Extract the (X, Y) coordinate from the center of the cell holding the provided text.  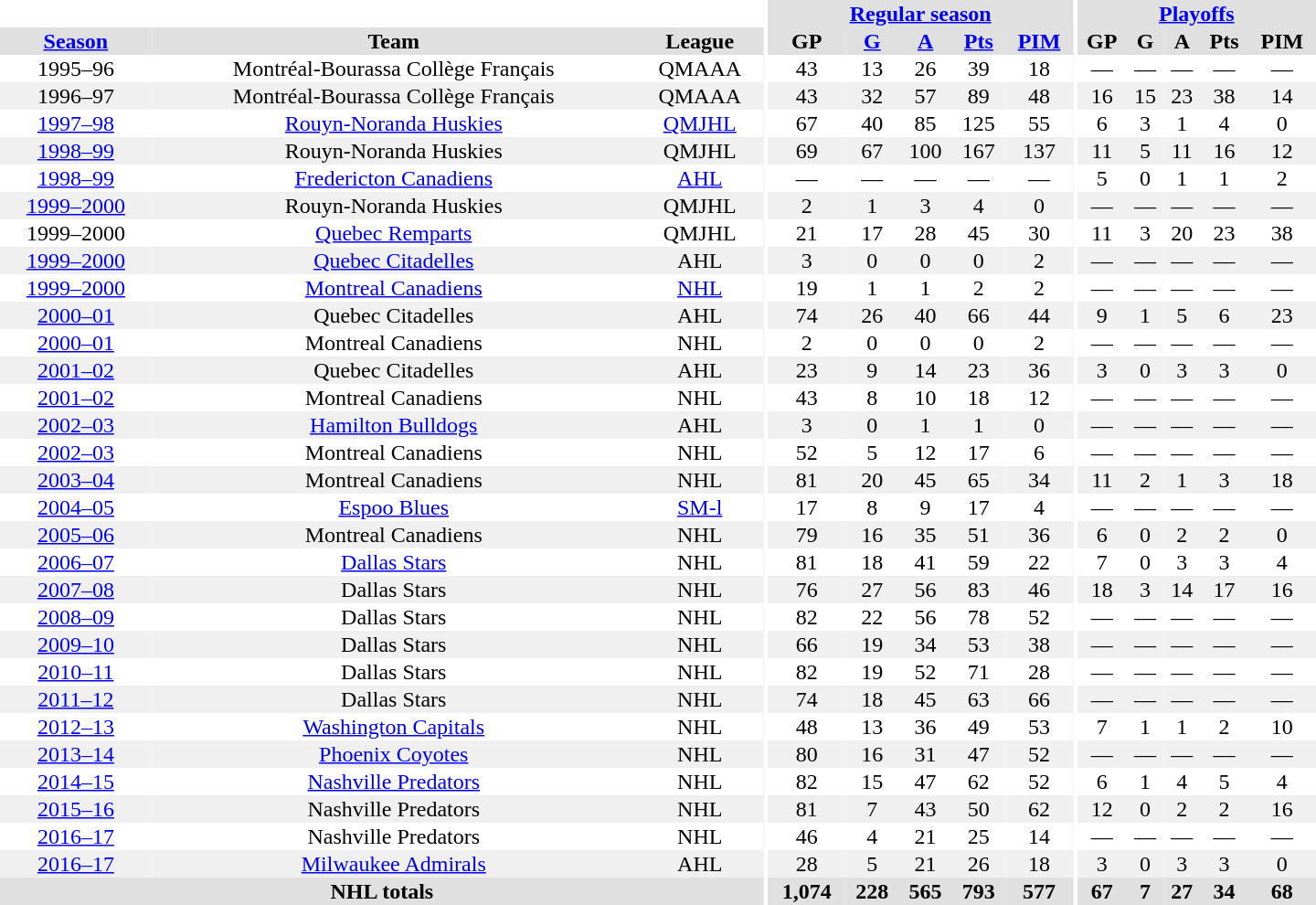
Team (394, 41)
78 (979, 617)
30 (1039, 233)
Hamilton Bulldogs (394, 425)
2011–12 (76, 699)
2009–10 (76, 644)
577 (1039, 891)
125 (979, 123)
137 (1039, 151)
Milwaukee Admirals (394, 864)
Season (76, 41)
2007–08 (76, 590)
Playoffs (1197, 14)
Washington Capitals (394, 727)
49 (979, 727)
793 (979, 891)
2006–07 (76, 562)
59 (979, 562)
83 (979, 590)
63 (979, 699)
44 (1039, 315)
2012–13 (76, 727)
32 (872, 96)
228 (872, 891)
50 (979, 809)
71 (979, 672)
1995–96 (76, 69)
68 (1282, 891)
65 (979, 480)
167 (979, 151)
2008–09 (76, 617)
Fredericton Canadiens (394, 178)
1,074 (806, 891)
2015–16 (76, 809)
100 (925, 151)
41 (925, 562)
25 (979, 836)
80 (806, 754)
2013–14 (76, 754)
SM-l (700, 507)
55 (1039, 123)
1997–98 (76, 123)
79 (806, 535)
85 (925, 123)
2004–05 (76, 507)
2014–15 (76, 782)
1996–97 (76, 96)
2003–04 (76, 480)
76 (806, 590)
Phoenix Coyotes (394, 754)
39 (979, 69)
Regular season (920, 14)
31 (925, 754)
2010–11 (76, 672)
57 (925, 96)
69 (806, 151)
51 (979, 535)
League (700, 41)
35 (925, 535)
Espoo Blues (394, 507)
Quebec Remparts (394, 233)
89 (979, 96)
NHL totals (382, 891)
2005–06 (76, 535)
565 (925, 891)
